Extract the [X, Y] coordinate from the center of the cell holding the provided text.  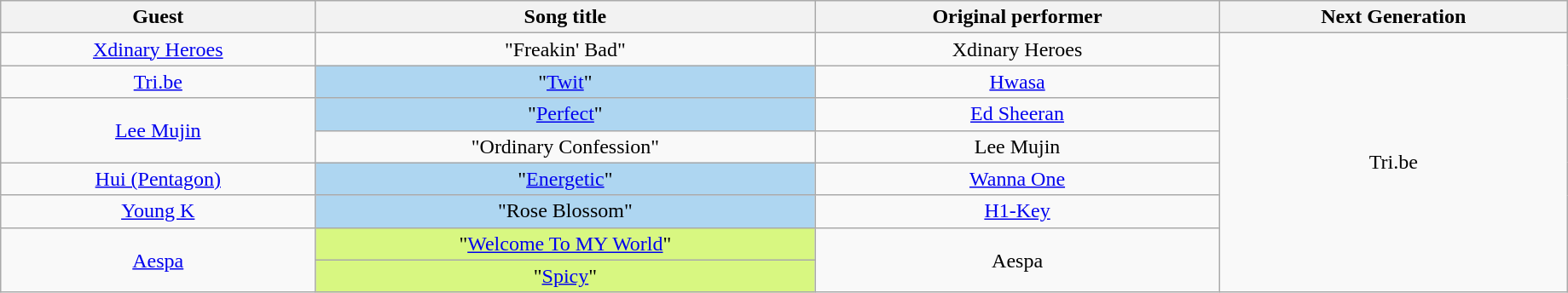
Guest [159, 17]
Song title [565, 17]
"Welcome To MY World" [565, 244]
"Rose Blossom" [565, 211]
"Perfect" [565, 114]
"Energetic" [565, 179]
Young K [159, 211]
"Ordinary Confession" [565, 146]
Ed Sheeran [1017, 114]
Hui (Pentagon) [159, 179]
Next Generation [1393, 17]
Hwasa [1017, 82]
"Twit" [565, 82]
Original performer [1017, 17]
Wanna One [1017, 179]
H1-Key [1017, 211]
"Freakin' Bad" [565, 49]
"Spicy" [565, 276]
